Return the (X, Y) coordinate for the center point of the cell that contains the specified text.  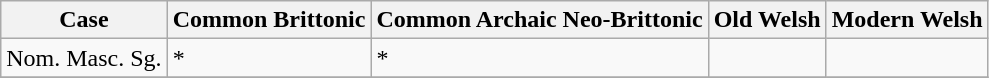
Old Welsh (767, 20)
Case (84, 20)
Common Brittonic (269, 20)
Nom. Masc. Sg. (84, 58)
Common Archaic Neo-Brittonic (540, 20)
Modern Welsh (907, 20)
